Pinpoint the cell where the given text exists, returning its [X, Y] midpoint coordinate. 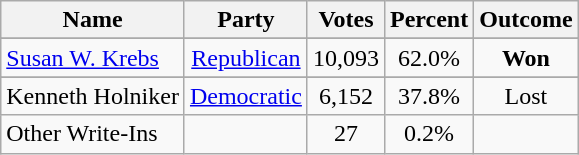
62.0% [428, 58]
Democratic [246, 96]
Party [246, 20]
Kenneth Holniker [93, 96]
Susan W. Krebs [93, 58]
6,152 [346, 96]
Other Write-Ins [93, 134]
Percent [428, 20]
Votes [346, 20]
10,093 [346, 58]
Name [93, 20]
Republican [246, 58]
0.2% [428, 134]
37.8% [428, 96]
Won [526, 58]
Lost [526, 96]
27 [346, 134]
Outcome [526, 20]
